Extract the (X, Y) coordinate from the center of the cell holding the provided text.  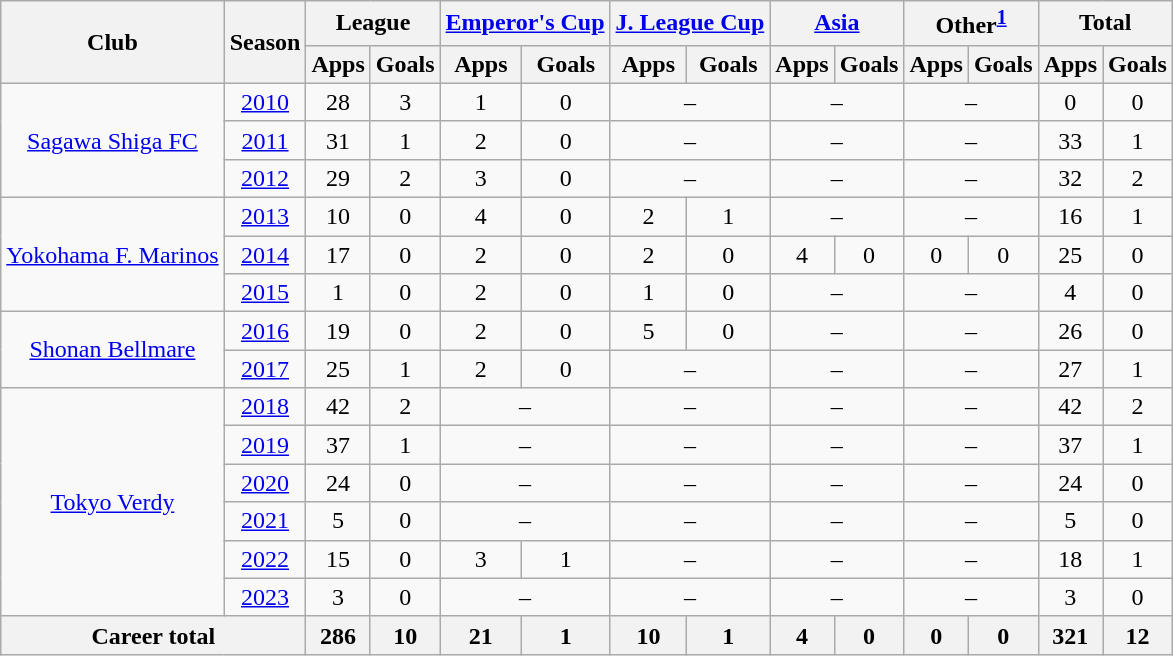
2011 (265, 140)
2023 (265, 597)
29 (338, 178)
2018 (265, 407)
12 (1138, 635)
27 (1070, 369)
Emperor's Cup (525, 24)
286 (338, 635)
21 (481, 635)
18 (1070, 559)
2014 (265, 255)
2019 (265, 445)
Total (1105, 24)
2016 (265, 331)
2020 (265, 483)
2010 (265, 102)
32 (1070, 178)
2017 (265, 369)
Shonan Bellmare (112, 350)
28 (338, 102)
2021 (265, 521)
Asia (837, 24)
16 (1070, 217)
Yokohama F. Marinos (112, 255)
26 (1070, 331)
17 (338, 255)
2013 (265, 217)
31 (338, 140)
321 (1070, 635)
19 (338, 331)
2012 (265, 178)
33 (1070, 140)
League (373, 24)
Other1 (971, 24)
15 (338, 559)
Season (265, 42)
Club (112, 42)
Tokyo Verdy (112, 502)
2015 (265, 293)
Sagawa Shiga FC (112, 140)
Career total (154, 635)
J. League Cup (690, 24)
2022 (265, 559)
